Pinpoint the cell where the given text exists, returning its (X, Y) midpoint coordinate. 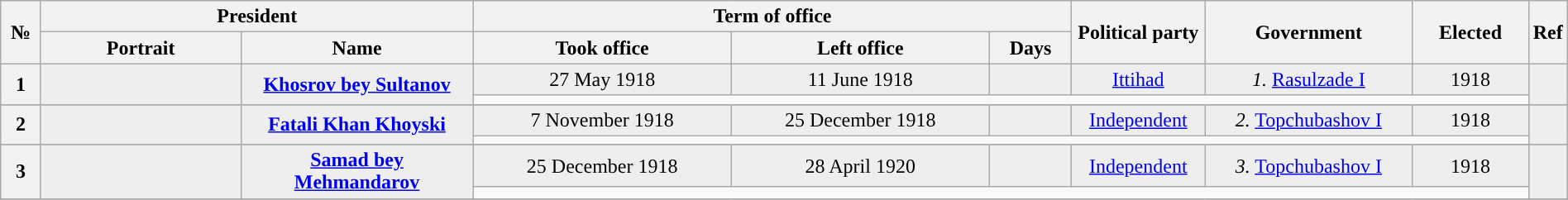
Government (1308, 32)
Elected (1470, 32)
1. Rasulzade I (1308, 79)
Ref (1548, 32)
Fatali Khan Khoyski (357, 124)
№ (22, 32)
Ittihad (1138, 79)
2 (22, 124)
Portrait (141, 48)
Took office (602, 48)
Samad bey Mehmandarov (357, 172)
7 November 1918 (602, 120)
Name (357, 48)
1 (22, 84)
Left office (860, 48)
3 (22, 172)
Political party (1138, 32)
3. Topchubashov I (1308, 165)
Days (1030, 48)
Term of office (772, 17)
Khosrov bey Sultanov (357, 84)
28 April 1920 (860, 165)
11 June 1918 (860, 79)
President (256, 17)
27 May 1918 (602, 79)
2. Topchubashov I (1308, 120)
